Scan for the cell matching the given text and deliver its (x, y) coordinate at center. 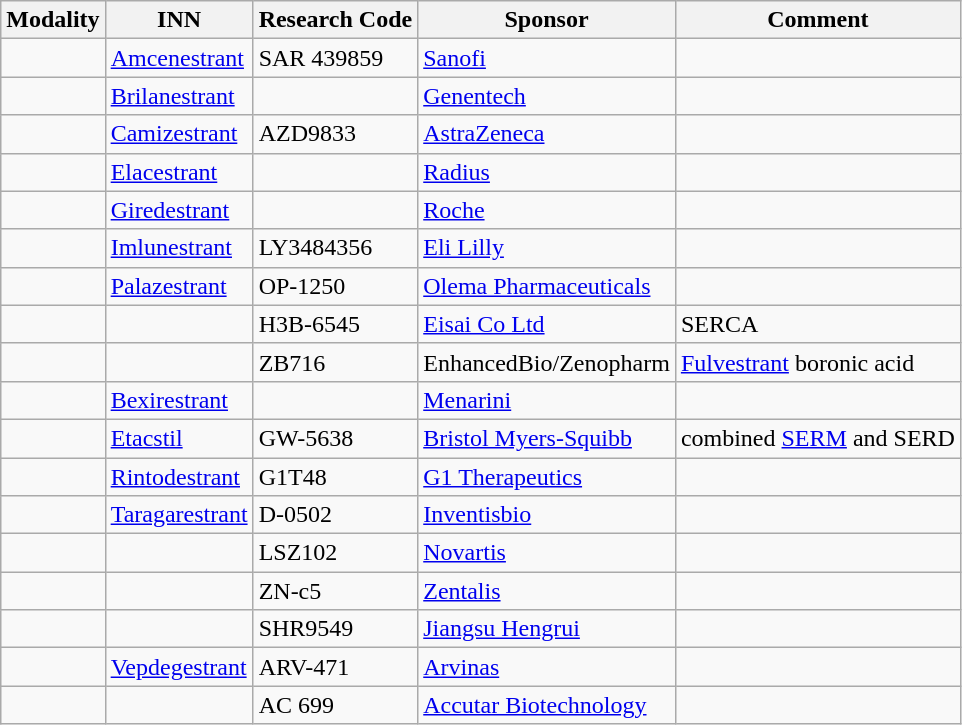
Taragarestrant (179, 515)
D-0502 (336, 515)
G1T48 (336, 477)
Comment (818, 20)
Accutar Biotechnology (547, 705)
Arvinas (547, 667)
AstraZeneca (547, 134)
Imlunestrant (179, 248)
Palazestrant (179, 286)
Genentech (547, 96)
Bristol Myers-Squibb (547, 438)
Etacstil (179, 438)
Elacestrant (179, 172)
Bexirestrant (179, 400)
Menarini (547, 400)
ZN-c5 (336, 591)
AC 699 (336, 705)
Modality (53, 20)
SAR 439859 (336, 58)
GW-5638 (336, 438)
Eisai Co Ltd (547, 324)
G1 Therapeutics (547, 477)
Research Code (336, 20)
Rintodestrant (179, 477)
Eli Lilly (547, 248)
Brilanestrant (179, 96)
LY3484356 (336, 248)
EnhancedBio/Zenopharm (547, 362)
Vepdegestrant (179, 667)
INN (179, 20)
Zentalis (547, 591)
Olema Pharmaceuticals (547, 286)
ARV-471 (336, 667)
combined SERM and SERD (818, 438)
Radius (547, 172)
LSZ102 (336, 553)
AZD9833 (336, 134)
SERCA (818, 324)
Amcenestrant (179, 58)
Inventisbio (547, 515)
H3B-6545 (336, 324)
SHR9549 (336, 629)
Sanofi (547, 58)
Roche (547, 210)
Camizestrant (179, 134)
Fulvestrant boronic acid (818, 362)
ZB716 (336, 362)
OP-1250 (336, 286)
Giredestrant (179, 210)
Novartis (547, 553)
Jiangsu Hengrui (547, 629)
Sponsor (547, 20)
